Scan for the cell matching the given text and deliver its [x, y] coordinate at center. 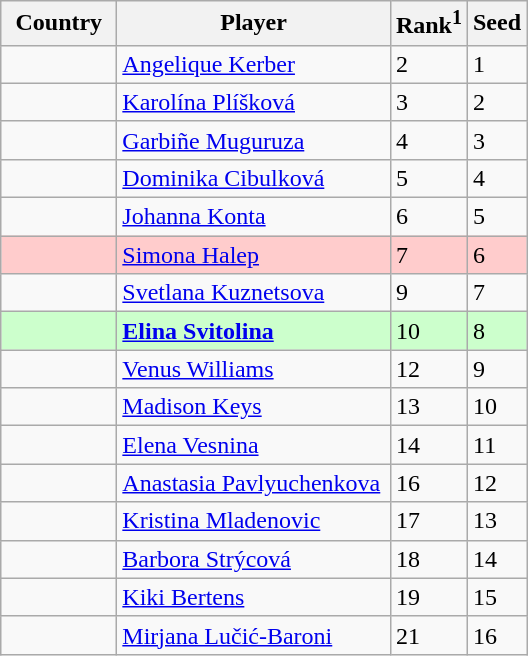
11 [496, 445]
Elena Vesnina [254, 445]
1 [496, 64]
Johanna Konta [254, 217]
19 [428, 597]
15 [496, 597]
Angelique Kerber [254, 64]
Kiki Bertens [254, 597]
Garbiñe Muguruza [254, 140]
Dominika Cibulková [254, 178]
Mirjana Lučić-Baroni [254, 635]
Kristina Mladenovic [254, 521]
Svetlana Kuznetsova [254, 293]
8 [496, 331]
21 [428, 635]
17 [428, 521]
Venus Williams [254, 369]
Barbora Strýcová [254, 559]
Anastasia Pavlyuchenkova [254, 483]
18 [428, 559]
Karolína Plíšková [254, 102]
Player [254, 24]
Seed [496, 24]
Simona Halep [254, 255]
Madison Keys [254, 407]
Rank1 [428, 24]
Elina Svitolina [254, 331]
Country [59, 24]
